Detect which cell encompasses the target text, then output its [x, y] center coordinate. 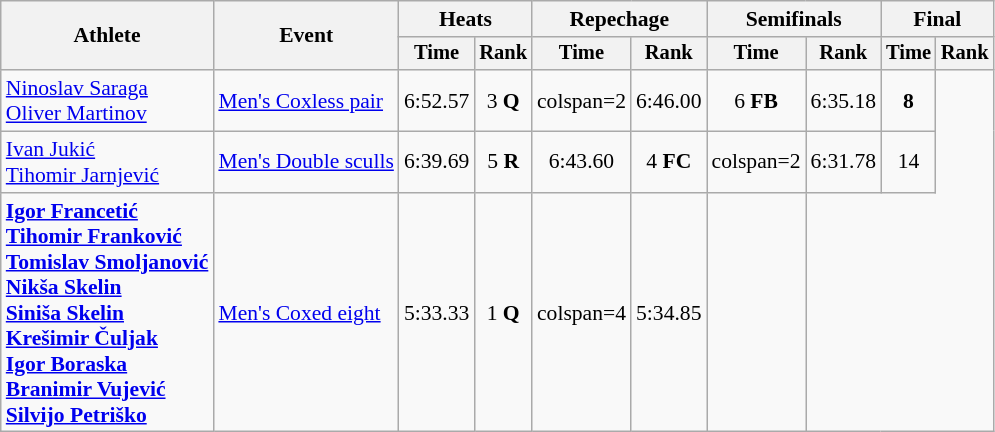
Event [306, 36]
14 [908, 162]
8 [908, 100]
Men's Double sculls [306, 162]
5 R [503, 162]
Men's Coxless pair [306, 100]
3 Q [503, 100]
6:43.60 [582, 162]
6 FB [756, 100]
Ivan JukićTihomir Jarnjević [108, 162]
6:52.57 [436, 100]
6:39.69 [436, 162]
6:46.00 [668, 100]
Heats [466, 19]
6:35.18 [844, 100]
4 FC [668, 162]
Ninoslav SaragaOliver Martinov [108, 100]
Athlete [108, 36]
Final [937, 19]
6:31.78 [844, 162]
Semifinals [794, 19]
Repechage [620, 19]
